Determine the (x, y) coordinate at the center of the cell enclosing the given text.  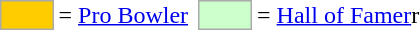
= Pro Bowler (124, 15)
